Output the (x, y) coordinate of the center of the cell containing the given text.  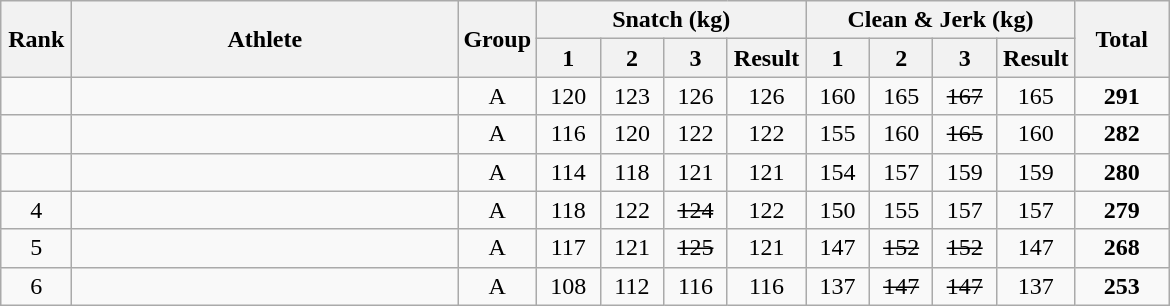
Rank (36, 39)
167 (965, 96)
Clean & Jerk (kg) (940, 20)
124 (696, 210)
Total (1122, 39)
279 (1122, 210)
150 (838, 210)
123 (632, 96)
5 (36, 248)
117 (569, 248)
6 (36, 286)
253 (1122, 286)
108 (569, 286)
112 (632, 286)
280 (1122, 172)
154 (838, 172)
Athlete (265, 39)
291 (1122, 96)
Group (498, 39)
114 (569, 172)
125 (696, 248)
Snatch (kg) (672, 20)
282 (1122, 134)
4 (36, 210)
268 (1122, 248)
